Locate the cell with the specified text and output its (X, Y) center coordinate. 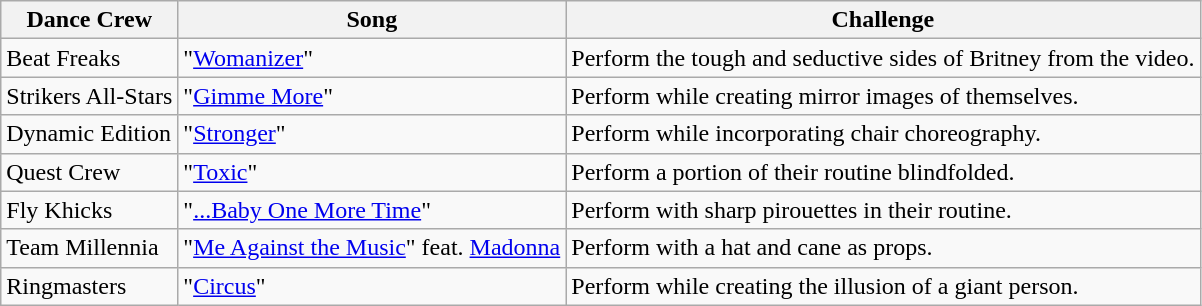
Ringmasters (90, 286)
Team Millennia (90, 248)
Perform the tough and seductive sides of Britney from the video. (883, 58)
Perform a portion of their routine blindfolded. (883, 172)
Dynamic Edition (90, 134)
"Circus" (372, 286)
Quest Crew (90, 172)
"Gimme More" (372, 96)
Challenge (883, 20)
Perform while creating mirror images of themselves. (883, 96)
"Stronger" (372, 134)
Perform while incorporating chair choreography. (883, 134)
"Toxic" (372, 172)
Song (372, 20)
Dance Crew (90, 20)
Beat Freaks (90, 58)
Fly Khicks (90, 210)
Perform while creating the illusion of a giant person. (883, 286)
"Me Against the Music" feat. Madonna (372, 248)
Perform with sharp pirouettes in their routine. (883, 210)
Strikers All-Stars (90, 96)
"...Baby One More Time" (372, 210)
"Womanizer" (372, 58)
Perform with a hat and cane as props. (883, 248)
